Determine the (X, Y) coordinate at the center of the cell enclosing the given text.  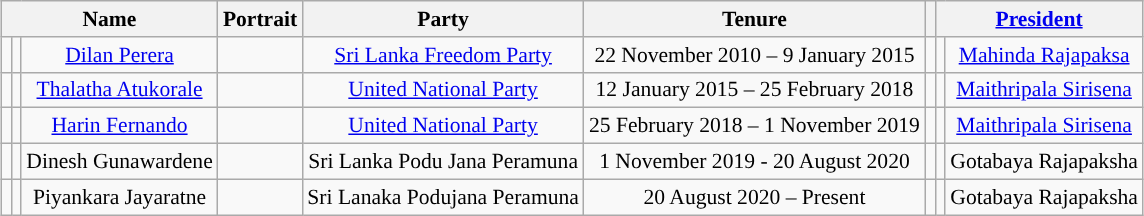
Name (110, 19)
Dilan Perera (120, 55)
Tenure (754, 19)
Harin Fernando (120, 126)
Piyankara Jayaratne (120, 197)
Party (443, 19)
Sri Lanaka Podujana Peramuna (443, 197)
Portrait (260, 19)
Sri Lanka Freedom Party (443, 55)
Thalatha Atukorale (120, 90)
25 February 2018 – 1 November 2019 (754, 126)
Mahinda Rajapaksa (1044, 55)
1 November 2019 - 20 August 2020 (754, 162)
22 November 2010 – 9 January 2015 (754, 55)
President (1039, 19)
Sri Lanka Podu Jana Peramuna (443, 162)
20 August 2020 – Present (754, 197)
12 January 2015 – 25 February 2018 (754, 90)
Dinesh Gunawardene (120, 162)
